Search for the cell housing the specified text and yield its (X, Y) center coordinate. 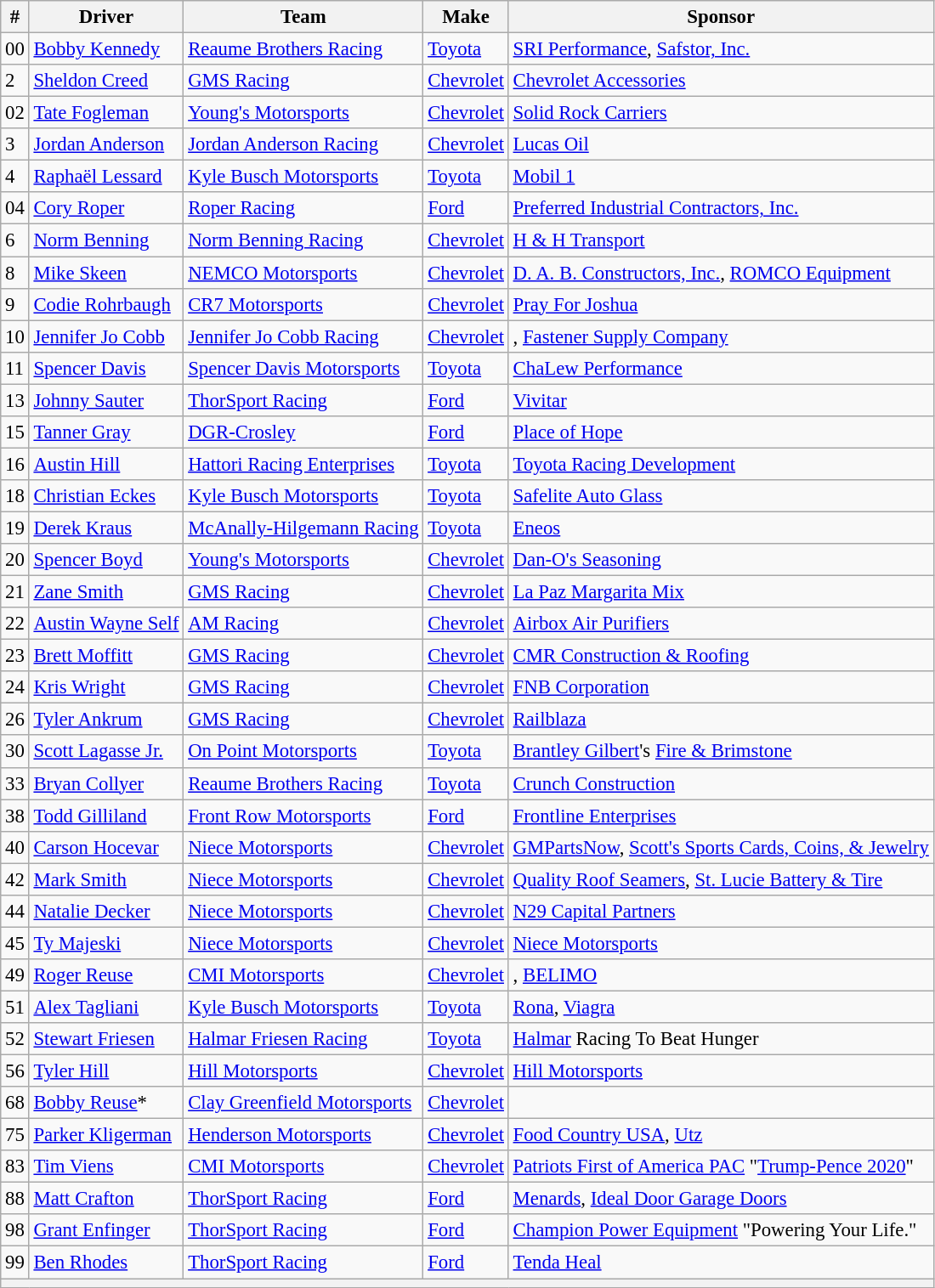
18 (15, 496)
Norm Benning (106, 240)
McAnally-Hilgemann Racing (303, 528)
98 (15, 1231)
Bobby Reuse* (106, 1103)
H & H Transport (721, 240)
Menards, Ideal Door Garage Doors (721, 1199)
19 (15, 528)
Pray For Joshua (721, 304)
6 (15, 240)
Sponsor (721, 17)
Clay Greenfield Motorsports (303, 1103)
Christian Eckes (106, 496)
Chevrolet Accessories (721, 81)
Spencer Davis (106, 368)
Jordan Anderson (106, 144)
Brett Moffitt (106, 656)
Quality Roof Seamers, St. Lucie Battery & Tire (721, 879)
45 (15, 943)
3 (15, 144)
Place of Hope (721, 432)
Railblaza (721, 720)
38 (15, 816)
Champion Power Equipment "Powering Your Life." (721, 1231)
CR7 Motorsports (303, 304)
D. A. B. Constructors, Inc., ROMCO Equipment (721, 273)
Parker Kligerman (106, 1135)
Dan-O's Seasoning (721, 560)
Crunch Construction (721, 783)
20 (15, 560)
GMPartsNow, Scott's Sports Cards, Coins, & Jewelry (721, 847)
Alex Tagliani (106, 1007)
Halmar Racing To Beat Hunger (721, 1039)
Halmar Friesen Racing (303, 1039)
52 (15, 1039)
Scott Lagasse Jr. (106, 752)
23 (15, 656)
, BELIMO (721, 975)
13 (15, 400)
Carson Hocevar (106, 847)
Bryan Collyer (106, 783)
Zane Smith (106, 592)
Brantley Gilbert's Fire & Brimstone (721, 752)
40 (15, 847)
Grant Enfinger (106, 1231)
Eneos (721, 528)
Roper Racing (303, 208)
On Point Motorsports (303, 752)
24 (15, 687)
Derek Kraus (106, 528)
11 (15, 368)
22 (15, 624)
83 (15, 1167)
Make (466, 17)
La Paz Margarita Mix (721, 592)
Spencer Boyd (106, 560)
Frontline Enterprises (721, 816)
51 (15, 1007)
68 (15, 1103)
Sheldon Creed (106, 81)
Ben Rhodes (106, 1263)
Austin Wayne Self (106, 624)
9 (15, 304)
Tate Fogleman (106, 113)
Raphaël Lessard (106, 177)
88 (15, 1199)
Mike Skeen (106, 273)
Spencer Davis Motorsports (303, 368)
21 (15, 592)
Natalie Decker (106, 912)
Austin Hill (106, 464)
Hattori Racing Enterprises (303, 464)
02 (15, 113)
Tanner Gray (106, 432)
Tyler Hill (106, 1071)
Henderson Motorsports (303, 1135)
FNB Corporation (721, 687)
Stewart Friesen (106, 1039)
16 (15, 464)
N29 Capital Partners (721, 912)
75 (15, 1135)
Johnny Sauter (106, 400)
Todd Gilliland (106, 816)
Tenda Heal (721, 1263)
30 (15, 752)
Solid Rock Carriers (721, 113)
DGR-Crosley (303, 432)
33 (15, 783)
Rona, Viagra (721, 1007)
Tim Viens (106, 1167)
Mark Smith (106, 879)
NEMCO Motorsports (303, 273)
Driver (106, 17)
8 (15, 273)
Team (303, 17)
04 (15, 208)
44 (15, 912)
Vivitar (721, 400)
Roger Reuse (106, 975)
Toyota Racing Development (721, 464)
26 (15, 720)
Kris Wright (106, 687)
Patriots First of America PAC "Trump-Pence 2020" (721, 1167)
2 (15, 81)
Lucas Oil (721, 144)
Matt Crafton (106, 1199)
SRI Performance, Safstor, Inc. (721, 49)
ChaLew Performance (721, 368)
CMR Construction & Roofing (721, 656)
Jennifer Jo Cobb (106, 336)
Mobil 1 (721, 177)
00 (15, 49)
Food Country USA, Utz (721, 1135)
10 (15, 336)
56 (15, 1071)
15 (15, 432)
Preferred Industrial Contractors, Inc. (721, 208)
# (15, 17)
Codie Rohrbaugh (106, 304)
99 (15, 1263)
4 (15, 177)
42 (15, 879)
Tyler Ankrum (106, 720)
, Fastener Supply Company (721, 336)
Bobby Kennedy (106, 49)
49 (15, 975)
Norm Benning Racing (303, 240)
Jennifer Jo Cobb Racing (303, 336)
Front Row Motorsports (303, 816)
AM Racing (303, 624)
Safelite Auto Glass (721, 496)
Jordan Anderson Racing (303, 144)
Ty Majeski (106, 943)
Cory Roper (106, 208)
Airbox Air Purifiers (721, 624)
